Extract the [x, y] coordinate from the center of the cell holding the provided text.  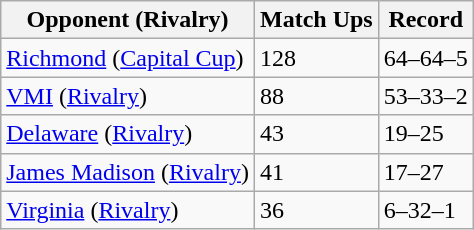
36 [316, 210]
Delaware (Rivalry) [128, 134]
128 [316, 58]
88 [316, 96]
Record [426, 20]
VMI (Rivalry) [128, 96]
53–33–2 [426, 96]
43 [316, 134]
6–32–1 [426, 210]
41 [316, 172]
Opponent (Rivalry) [128, 20]
Match Ups [316, 20]
17–27 [426, 172]
Virginia (Rivalry) [128, 210]
19–25 [426, 134]
James Madison (Rivalry) [128, 172]
Richmond (Capital Cup) [128, 58]
64–64–5 [426, 58]
